Identify which cell holds the provided text, then report its [X, Y] central coordinate. 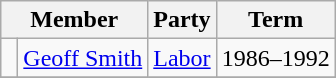
Labor [182, 58]
1986–1992 [276, 58]
Member [74, 20]
Party [182, 20]
Term [276, 20]
Geoff Smith [83, 58]
